Return (X, Y) of the center of cell containing provided text 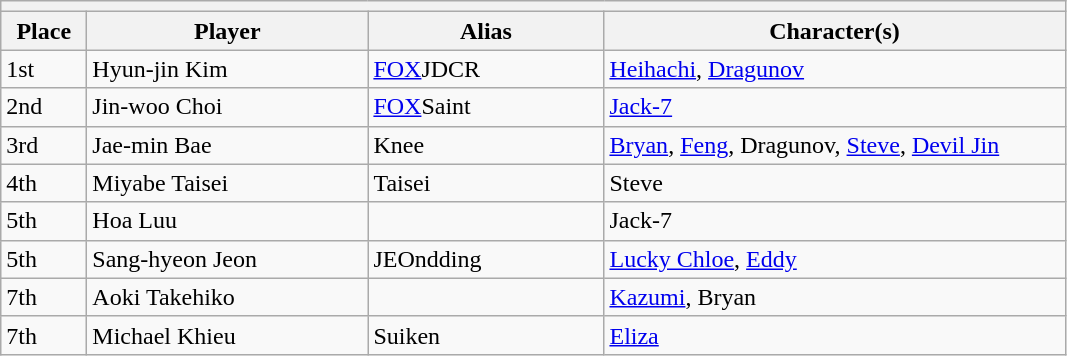
Miyabe Taisei (228, 183)
Knee (486, 145)
1st (44, 69)
JEOndding (486, 259)
FOXJDCR (486, 69)
Michael Khieu (228, 335)
Suiken (486, 335)
Jin-woo Choi (228, 107)
Place (44, 31)
Heihachi, Dragunov (834, 69)
Sang-hyeon Jeon (228, 259)
Jae-min Bae (228, 145)
Character(s) (834, 31)
Bryan, Feng, Dragunov, Steve, Devil Jin (834, 145)
Hyun-jin Kim (228, 69)
Steve (834, 183)
Player (228, 31)
4th (44, 183)
Taisei (486, 183)
Lucky Chloe, Eddy (834, 259)
Eliza (834, 335)
Alias (486, 31)
Kazumi, Bryan (834, 297)
FOXSaint (486, 107)
2nd (44, 107)
Aoki Takehiko (228, 297)
3rd (44, 145)
Hoa Luu (228, 221)
